Identify which cell holds the provided text, then report its (X, Y) central coordinate. 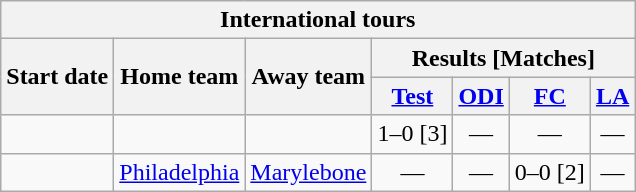
International tours (318, 20)
LA (612, 96)
Philadelphia (180, 172)
ODI (481, 96)
Marylebone (308, 172)
FC (550, 96)
Start date (58, 77)
1–0 [3] (412, 134)
Results [Matches] (504, 58)
0–0 [2] (550, 172)
Away team (308, 77)
Test (412, 96)
Home team (180, 77)
